Pinpoint the cell where the given text exists, returning its [x, y] midpoint coordinate. 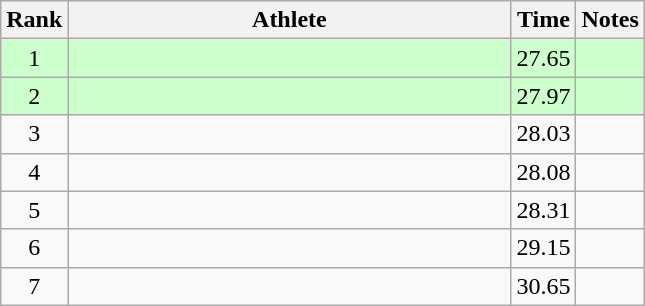
7 [34, 286]
3 [34, 134]
27.97 [544, 96]
28.31 [544, 210]
2 [34, 96]
27.65 [544, 58]
28.08 [544, 172]
1 [34, 58]
6 [34, 248]
30.65 [544, 286]
Time [544, 20]
29.15 [544, 248]
5 [34, 210]
Athlete [290, 20]
28.03 [544, 134]
Rank [34, 20]
4 [34, 172]
Notes [610, 20]
